Scan for the cell matching the given text and deliver its [X, Y] coordinate at center. 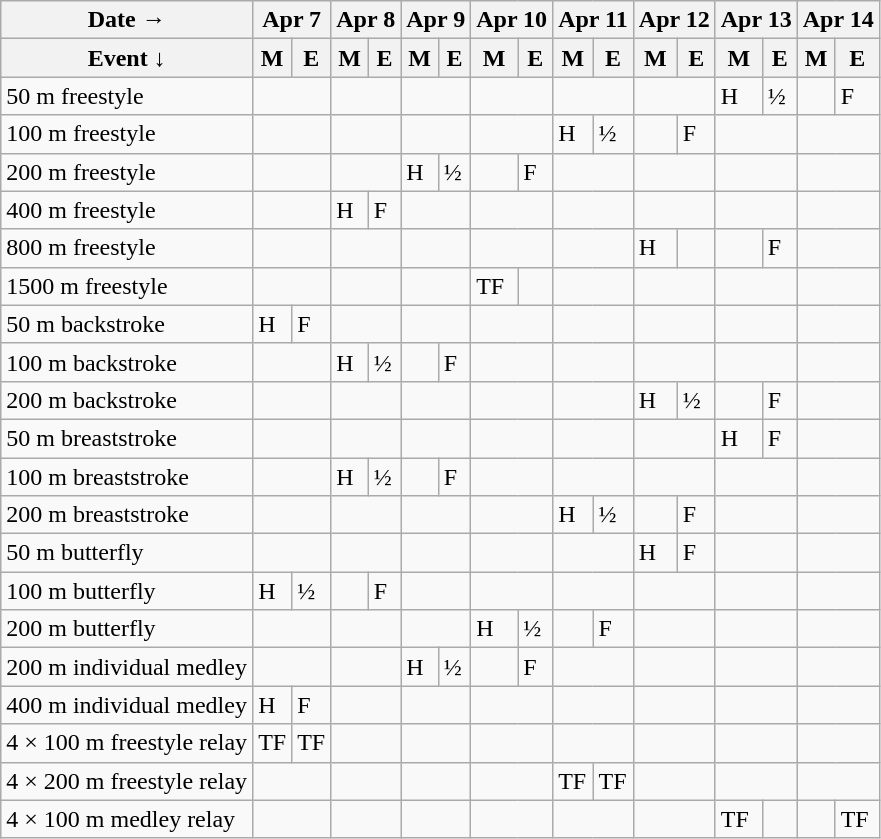
4 × 100 m freestyle relay [127, 743]
Date → [127, 20]
Apr 7 [292, 20]
100 m breaststroke [127, 477]
50 m breaststroke [127, 438]
4 × 100 m medley relay [127, 819]
200 m individual medley [127, 667]
100 m freestyle [127, 134]
Apr 8 [366, 20]
200 m backstroke [127, 400]
Apr 12 [674, 20]
4 × 200 m freestyle relay [127, 781]
400 m individual medley [127, 705]
Apr 11 [594, 20]
50 m butterfly [127, 553]
200 m butterfly [127, 629]
400 m freestyle [127, 210]
Apr 14 [838, 20]
200 m breaststroke [127, 515]
Apr 9 [436, 20]
50 m backstroke [127, 324]
800 m freestyle [127, 248]
Event ↓ [127, 58]
50 m freestyle [127, 96]
Apr 13 [756, 20]
Apr 10 [512, 20]
100 m butterfly [127, 591]
1500 m freestyle [127, 286]
200 m freestyle [127, 172]
100 m backstroke [127, 362]
